Extract the (x, y) coordinate from the center of the cell holding the provided text.  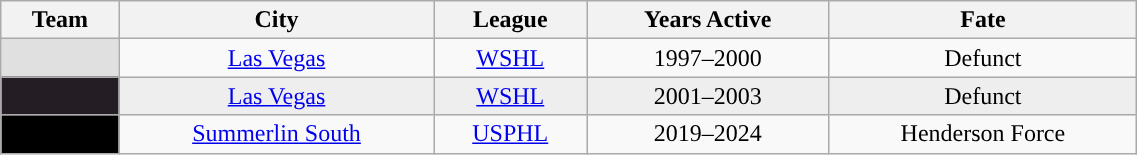
USPHL (510, 134)
2001–2003 (708, 96)
Years Active (708, 20)
2019–2024 (708, 134)
Henderson Force (983, 134)
Team (60, 20)
1997–2000 (708, 58)
League (510, 20)
Summerlin South (276, 134)
Fate (983, 20)
City (276, 20)
